Locate the cell with the specified text and output its (X, Y) center coordinate. 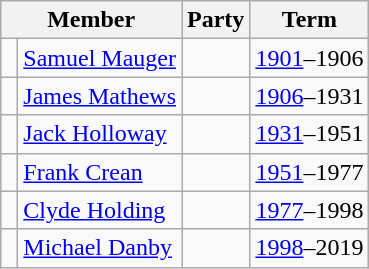
1931–1951 (310, 134)
1906–1931 (310, 96)
1951–1977 (310, 172)
1901–1906 (310, 58)
Frank Crean (100, 172)
1998–2019 (310, 248)
Jack Holloway (100, 134)
Michael Danby (100, 248)
Clyde Holding (100, 210)
James Mathews (100, 96)
Member (92, 20)
Samuel Mauger (100, 58)
Party (216, 20)
Term (310, 20)
1977–1998 (310, 210)
